Locate the cell with the specified text and output its [X, Y] center coordinate. 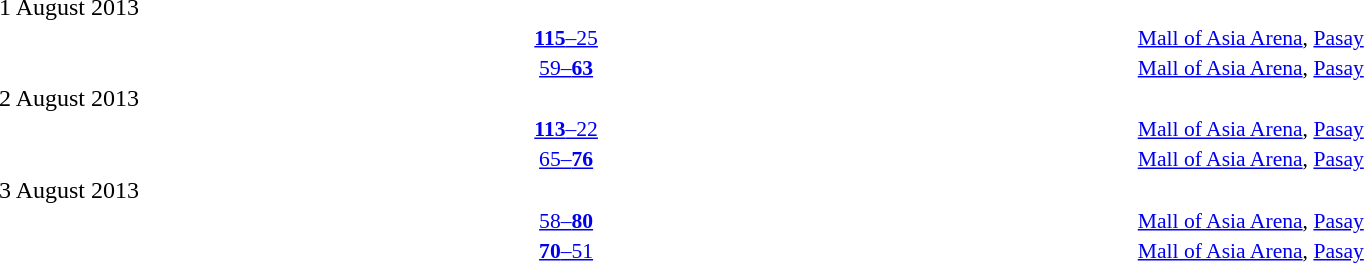
58–80 [566, 220]
59–63 [566, 68]
65–76 [566, 159]
115–25 [566, 38]
113–22 [566, 129]
